Capture the cell that displays the provided text and extract its (x, y) central coordinate. 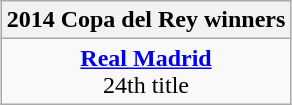
2014 Copa del Rey winners (146, 20)
Real Madrid24th title (146, 72)
